Determine the (X, Y) coordinate at the center of the cell enclosing the given text.  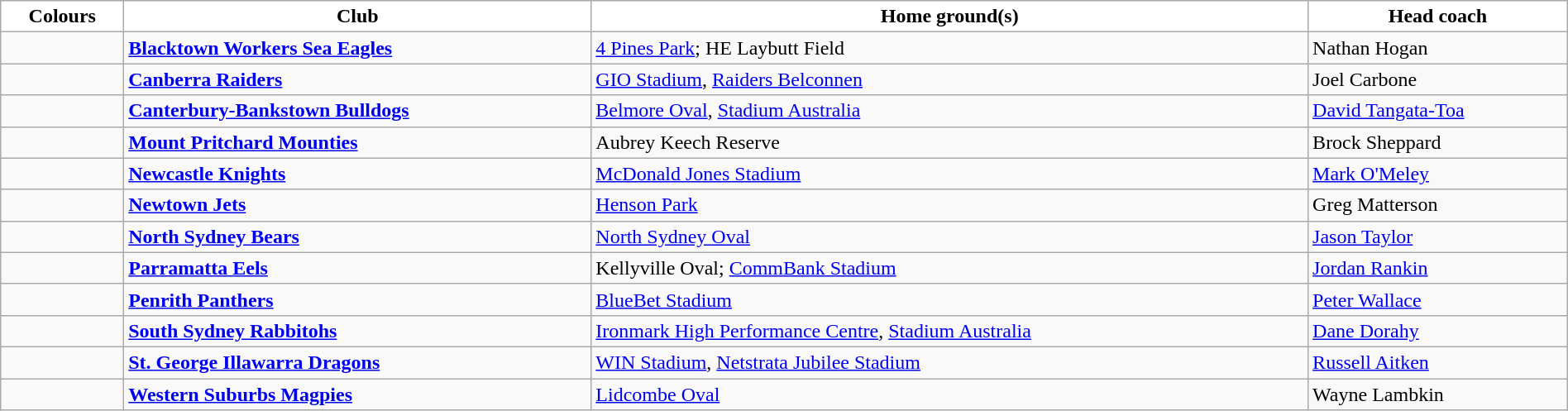
Belmore Oval, Stadium Australia (949, 111)
Parramatta Eels (357, 268)
Newcastle Knights (357, 174)
Nathan Hogan (1438, 48)
WIN Stadium, Netstrata Jubilee Stadium (949, 362)
GIO Stadium, Raiders Belconnen (949, 79)
Ironmark High Performance Centre, Stadium Australia (949, 331)
Lidcombe Oval (949, 394)
Newtown Jets (357, 205)
Jason Taylor (1438, 237)
Wayne Lambkin (1438, 394)
Russell Aitken (1438, 362)
Penrith Panthers (357, 299)
McDonald Jones Stadium (949, 174)
Henson Park (949, 205)
Canberra Raiders (357, 79)
St. George Illawarra Dragons (357, 362)
Blacktown Workers Sea Eagles (357, 48)
Brock Sheppard (1438, 142)
Peter Wallace (1438, 299)
South Sydney Rabbitohs (357, 331)
North Sydney Bears (357, 237)
Home ground(s) (949, 17)
Mount Pritchard Mounties (357, 142)
4 Pines Park; HE Laybutt Field (949, 48)
Western Suburbs Magpies (357, 394)
Dane Dorahy (1438, 331)
Greg Matterson (1438, 205)
Club (357, 17)
Mark O'Meley (1438, 174)
North Sydney Oval (949, 237)
BlueBet Stadium (949, 299)
Aubrey Keech Reserve (949, 142)
Colours (63, 17)
David Tangata-Toa (1438, 111)
Kellyville Oval; CommBank Stadium (949, 268)
Canterbury-Bankstown Bulldogs (357, 111)
Head coach (1438, 17)
Joel Carbone (1438, 79)
Jordan Rankin (1438, 268)
